Output the [x, y] coordinate of the center of the cell containing the given text.  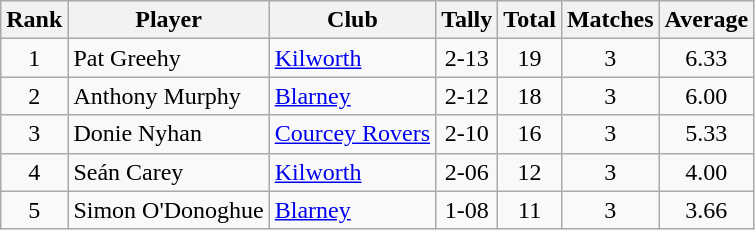
Anthony Murphy [168, 96]
2-13 [467, 58]
6.33 [706, 58]
19 [530, 58]
Courcey Rovers [352, 134]
Matches [610, 20]
3.66 [706, 210]
2 [34, 96]
1-08 [467, 210]
16 [530, 134]
2-10 [467, 134]
2-06 [467, 172]
12 [530, 172]
5.33 [706, 134]
Average [706, 20]
Tally [467, 20]
Simon O'Donoghue [168, 210]
Donie Nyhan [168, 134]
4.00 [706, 172]
4 [34, 172]
11 [530, 210]
Pat Greehy [168, 58]
Total [530, 20]
5 [34, 210]
Club [352, 20]
1 [34, 58]
2-12 [467, 96]
Player [168, 20]
18 [530, 96]
6.00 [706, 96]
Rank [34, 20]
Seán Carey [168, 172]
